Detect which cell encompasses the target text, then output its (X, Y) center coordinate. 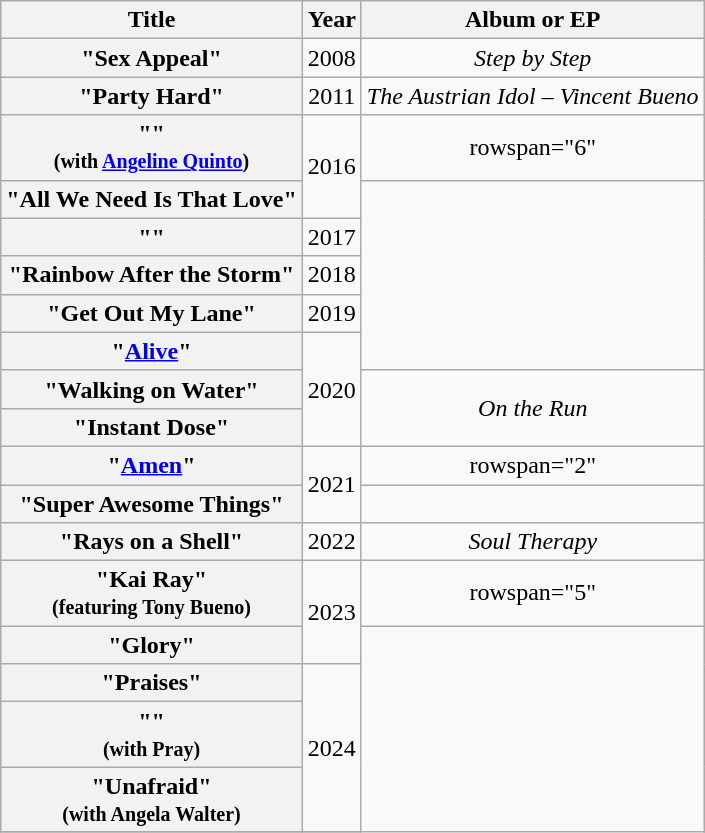
"Glory" (152, 645)
"Alive" (152, 351)
""(with Angeline Quinto) (152, 148)
Title (152, 20)
2008 (332, 58)
""(with Pray) (152, 734)
On the Run (532, 408)
"Rainbow After the Storm" (152, 275)
Album or EP (532, 20)
rowspan="2" (532, 465)
The Austrian Idol – Vincent Bueno (532, 96)
"Walking on Water" (152, 389)
"Unafraid"(with Angela Walter) (152, 800)
rowspan="6" (532, 148)
2021 (332, 484)
"Sex Appeal" (152, 58)
2017 (332, 237)
"" (152, 237)
2022 (332, 542)
2011 (332, 96)
Soul Therapy (532, 542)
"Get Out My Lane" (152, 313)
rowspan="5" (532, 594)
"Amen" (152, 465)
2018 (332, 275)
2016 (332, 166)
"Kai Ray"(featuring Tony Bueno) (152, 594)
2024 (332, 748)
"Praises" (152, 683)
"All We Need Is That Love" (152, 199)
2020 (332, 389)
2023 (332, 612)
Step by Step (532, 58)
"Party Hard" (152, 96)
2019 (332, 313)
Year (332, 20)
"Instant Dose" (152, 427)
"Super Awesome Things" (152, 503)
"Rays on a Shell" (152, 542)
